For the text-containing cell, return its midpoint in [x, y] coordinate format. 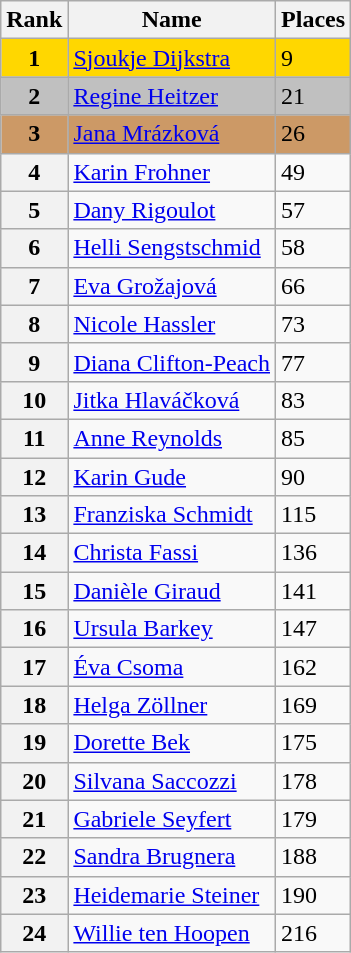
Sjoukje Dijkstra [172, 58]
6 [34, 248]
Anne Reynolds [172, 438]
14 [34, 553]
162 [314, 667]
Dorette Bek [172, 743]
73 [314, 324]
8 [34, 324]
11 [34, 438]
Jitka Hlaváčková [172, 400]
Jana Mrázková [172, 134]
4 [34, 172]
20 [34, 781]
Diana Clifton-Peach [172, 362]
Éva Csoma [172, 667]
85 [314, 438]
190 [314, 895]
Gabriele Seyfert [172, 819]
147 [314, 629]
5 [34, 210]
22 [34, 857]
Willie ten Hoopen [172, 933]
57 [314, 210]
Helli Sengstschmid [172, 248]
7 [34, 286]
83 [314, 400]
16 [34, 629]
18 [34, 705]
17 [34, 667]
Rank [34, 20]
Sandra Brugnera [172, 857]
179 [314, 819]
Places [314, 20]
Regine Heitzer [172, 96]
178 [314, 781]
12 [34, 477]
216 [314, 933]
13 [34, 515]
Nicole Hassler [172, 324]
10 [34, 400]
58 [314, 248]
2 [34, 96]
Eva Grožajová [172, 286]
49 [314, 172]
Karin Frohner [172, 172]
Christa Fassi [172, 553]
19 [34, 743]
15 [34, 591]
77 [314, 362]
Karin Gude [172, 477]
90 [314, 477]
Franziska Schmidt [172, 515]
66 [314, 286]
175 [314, 743]
26 [314, 134]
Dany Rigoulot [172, 210]
3 [34, 134]
23 [34, 895]
Helga Zöllner [172, 705]
Name [172, 20]
169 [314, 705]
24 [34, 933]
Silvana Saccozzi [172, 781]
Ursula Barkey [172, 629]
141 [314, 591]
1 [34, 58]
136 [314, 553]
Danièle Giraud [172, 591]
Heidemarie Steiner [172, 895]
188 [314, 857]
115 [314, 515]
